Extract the [x, y] coordinate from the center of the cell holding the provided text.  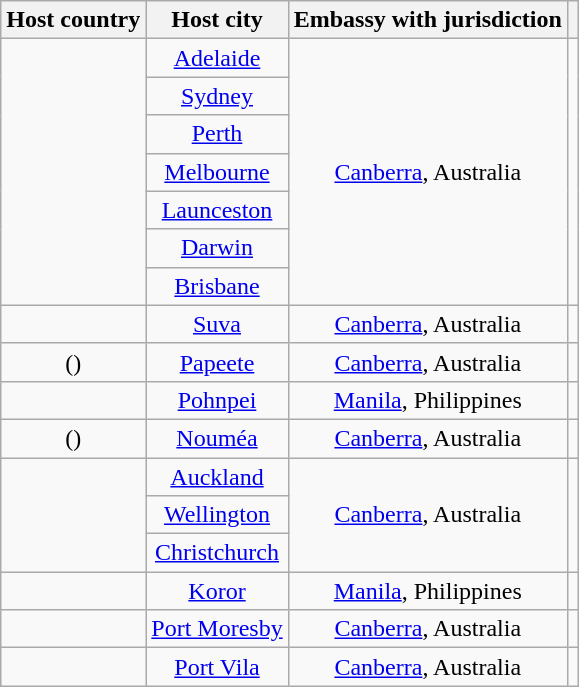
Nouméa [217, 438]
Pohnpei [217, 400]
Auckland [217, 477]
Host city [217, 20]
Perth [217, 134]
Suva [217, 324]
Wellington [217, 515]
Christchurch [217, 553]
Darwin [217, 248]
Sydney [217, 96]
Launceston [217, 210]
Brisbane [217, 286]
Host country [74, 20]
Papeete [217, 362]
Koror [217, 591]
Melbourne [217, 172]
Port Vila [217, 667]
Adelaide [217, 58]
Embassy with jurisdiction [428, 20]
Port Moresby [217, 629]
